Detect which cell encompasses the target text, then output its [X, Y] center coordinate. 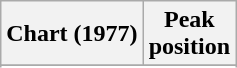
Peakposition [189, 34]
Chart (1977) [72, 34]
